Pinpoint the cell where the given text exists, returning its [X, Y] midpoint coordinate. 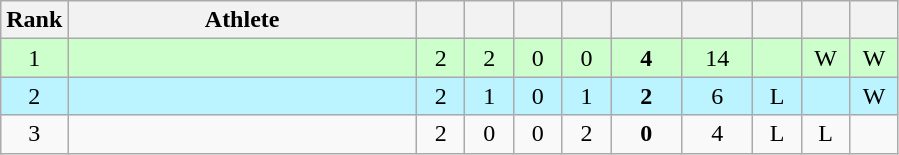
6 [718, 96]
14 [718, 58]
Athlete [242, 20]
Rank [34, 20]
3 [34, 134]
